Return [x, y] of the center of cell containing provided text 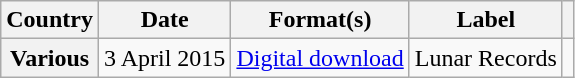
Country [50, 20]
Date [164, 20]
Digital download [320, 58]
Label [486, 20]
3 April 2015 [164, 58]
Various [50, 58]
Lunar Records [486, 58]
Format(s) [320, 20]
